Scan for the cell matching the given text and deliver its [X, Y] coordinate at center. 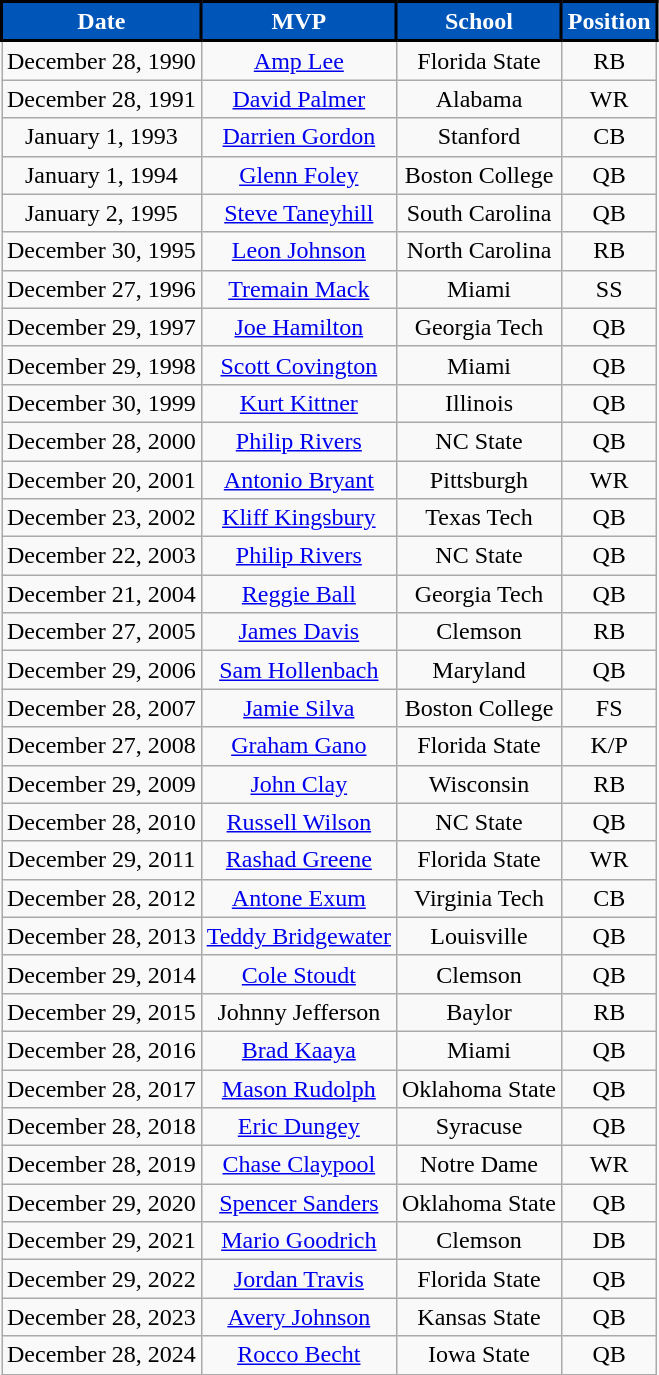
Antonio Bryant [298, 479]
January 2, 1995 [102, 213]
December 29, 1997 [102, 327]
Date [102, 22]
Sam Hollenbach [298, 670]
December 27, 2008 [102, 746]
December 23, 2002 [102, 518]
December 20, 2001 [102, 479]
James Davis [298, 632]
Joe Hamilton [298, 327]
December 29, 2020 [102, 1203]
Iowa State [478, 1355]
December 29, 2011 [102, 860]
Russell Wilson [298, 822]
Position [610, 22]
Syracuse [478, 1127]
Jamie Silva [298, 708]
Notre Dame [478, 1165]
Louisville [478, 936]
December 21, 2004 [102, 594]
Brad Kaaya [298, 1050]
Antone Exum [298, 898]
December 30, 1995 [102, 251]
Texas Tech [478, 518]
Leon Johnson [298, 251]
December 29, 2015 [102, 1012]
December 29, 2022 [102, 1279]
December 29, 2009 [102, 784]
Cole Stoudt [298, 974]
December 28, 2016 [102, 1050]
Illinois [478, 403]
December 27, 2005 [102, 632]
School [478, 22]
South Carolina [478, 213]
Darrien Gordon [298, 137]
Maryland [478, 670]
Eric Dungey [298, 1127]
FS [610, 708]
David Palmer [298, 99]
Rashad Greene [298, 860]
December 28, 2012 [102, 898]
John Clay [298, 784]
December 28, 2019 [102, 1165]
December 28, 2007 [102, 708]
DB [610, 1241]
Amp Lee [298, 60]
Baylor [478, 1012]
Kansas State [478, 1317]
December 28, 2023 [102, 1317]
December 29, 1998 [102, 365]
Mario Goodrich [298, 1241]
Alabama [478, 99]
Avery Johnson [298, 1317]
Reggie Ball [298, 594]
Teddy Bridgewater [298, 936]
December 28, 2018 [102, 1127]
December 29, 2006 [102, 670]
December 22, 2003 [102, 556]
Kurt Kittner [298, 403]
Scott Covington [298, 365]
December 28, 1991 [102, 99]
Tremain Mack [298, 289]
Spencer Sanders [298, 1203]
December 28, 2013 [102, 936]
December 30, 1999 [102, 403]
December 28, 2017 [102, 1089]
MVP [298, 22]
Glenn Foley [298, 175]
Kliff Kingsbury [298, 518]
Jordan Travis [298, 1279]
Pittsburgh [478, 479]
Chase Claypool [298, 1165]
December 27, 1996 [102, 289]
Stanford [478, 137]
North Carolina [478, 251]
December 29, 2014 [102, 974]
Wisconsin [478, 784]
January 1, 1994 [102, 175]
December 28, 2000 [102, 441]
Rocco Becht [298, 1355]
K/P [610, 746]
Virginia Tech [478, 898]
January 1, 1993 [102, 137]
Graham Gano [298, 746]
Mason Rudolph [298, 1089]
December 28, 2010 [102, 822]
Johnny Jefferson [298, 1012]
December 28, 1990 [102, 60]
SS [610, 289]
December 28, 2024 [102, 1355]
Steve Taneyhill [298, 213]
December 29, 2021 [102, 1241]
